Determine the [x, y] coordinate at the center of the cell enclosing the given text.  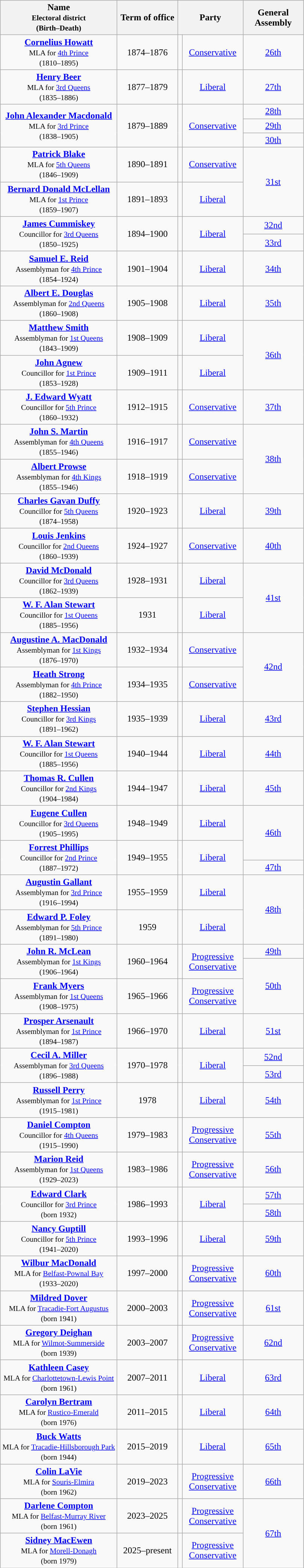
1924–1927 [147, 546]
Daniel ComptonCouncillor for 4th Queens(1915–1990) [59, 1135]
54th [273, 1100]
58th [273, 1213]
1901–1904 [147, 268]
2025–present [147, 1551]
40th [273, 546]
J. Edward WyattCouncillor for 5th Prince(1860–1932) [59, 407]
Stephen HessianCouncillor for 3rd Kings(1891–1962) [59, 719]
27th [273, 87]
Cornelius HowattMLA for 4th Prince(1810–1895) [59, 52]
36th [273, 355]
Matthew SmithAssemblyman for 1st Queens(1843–1909) [59, 338]
1966–1970 [147, 1031]
Cecil A. MillerAssemblyman for 3rd Queens(1896–1988) [59, 1066]
Bernard Donald McLellanMLA for 1st Prince(1859–1907) [59, 199]
Party [210, 18]
1877–1879 [147, 87]
John R. McLeanAssemblyman for 1st Kings(1906–1964) [59, 962]
46th [273, 833]
Augustin GallantAssemblyman for 3rd Prince(1916–1994) [59, 892]
1879–1889 [147, 126]
65th [273, 1446]
1908–1909 [147, 338]
31st [273, 182]
Augustine A. MacDonaldAssemblyman for 1st Kings(1876–1970) [59, 650]
37th [273, 407]
1979–1983 [147, 1135]
Charles Gavan DuffyCouncillor for 5th Queens(1874–1958) [59, 511]
53rd [273, 1074]
32nd [273, 225]
John S. MartinAssemblyman for 4th Queens(1855–1946) [59, 442]
1918–1919 [147, 476]
Heath StrongAssemblyman for 4th Prince(1882–1950) [59, 684]
52nd [273, 1057]
1965–1966 [147, 996]
1874–1876 [147, 52]
1905–1908 [147, 303]
2003–2007 [147, 1343]
Kathleen CaseyMLA for Charlottetown-Lewis Point(born 1961) [59, 1377]
NameElectoral district(Birth–Death) [59, 18]
66th [273, 1481]
Edward P. FoleyAssemblyman for 5th Prince(1891–1980) [59, 927]
Term of office [147, 18]
Wilbur MacDonaldMLA for Belfast-Pownal Bay(1933–2020) [59, 1273]
Henry BeerMLA for 3rd Queens(1835–1886) [59, 87]
1986–1993 [147, 1204]
64th [273, 1412]
2023–2025 [147, 1516]
Buck WattsMLA for Tracadie-Hillsborough Park(born 1944) [59, 1446]
1934–1935 [147, 684]
Marion ReidAssemblyman for 1st Queens(1929–2023) [59, 1169]
1931 [147, 615]
57th [273, 1195]
2007–2011 [147, 1377]
Thomas R. CullenCouncillor for 2nd Kings(1904–1984) [59, 788]
Colin LaVieMLA for Souris-Elmira(born 1962) [59, 1481]
59th [273, 1239]
1909–1911 [147, 373]
1940–1944 [147, 754]
Darlene ComptonMLA for Belfast-Murray River(born 1961) [59, 1516]
1928–1931 [147, 580]
60th [273, 1273]
1916–1917 [147, 442]
1993–1996 [147, 1239]
Russell PerryAssemblyman for 1st Prince(1915–1981) [59, 1100]
1997–2000 [147, 1273]
44th [273, 754]
1970–1978 [147, 1066]
2000–2003 [147, 1308]
1935–1939 [147, 719]
33rd [273, 242]
1948–1949 [147, 823]
50th [273, 986]
General Assembly [273, 18]
30th [273, 140]
1978 [147, 1100]
Edward ClarkCouncillor for 3rd Prince(born 1932) [59, 1204]
Albert E. DouglasAssemblyman for 2nd Queens(1860–1908) [59, 303]
1890–1891 [147, 164]
1955–1959 [147, 892]
Samuel E. ReidAssemblyman for 4th Prince(1854–1924) [59, 268]
34th [273, 268]
63rd [273, 1377]
48th [273, 909]
Mildred DoverMLA for Tracadie-Fort Augustus(born 1941) [59, 1308]
Carolyn BertramMLA for Rustico-Emerald(born 1976) [59, 1412]
29th [273, 126]
56th [273, 1169]
1944–1947 [147, 788]
61st [273, 1308]
67th [273, 1533]
Albert ProwseAssemblyman for 4th Kings(1855–1946) [59, 476]
62nd [273, 1343]
Prosper ArsenaultAssemblyman for 1st Prince(1894–1987) [59, 1031]
2015–2019 [147, 1446]
Nancy GuptillCouncillor for 5th Prince(1941–2020) [59, 1239]
35th [273, 303]
45th [273, 788]
James CummiskeyCouncillor for 3rd Queens(1850–1925) [59, 234]
1960–1964 [147, 962]
1959 [147, 927]
1894–1900 [147, 234]
1983–1986 [147, 1169]
38th [273, 459]
1949–1955 [147, 857]
1920–1923 [147, 511]
43rd [273, 719]
47th [273, 868]
42nd [273, 667]
David McDonaldCouncillor for 3rd Queens(1862–1939) [59, 580]
41st [273, 598]
26th [273, 52]
Frank MyersAssemblyman for 1st Queens(1908–1975) [59, 996]
1932–1934 [147, 650]
39th [273, 511]
49th [273, 951]
Patrick BlakeMLA for 5th Queens(1846–1909) [59, 164]
55th [273, 1135]
Louis JenkinsCouncillor for 2nd Queens(1860–1939) [59, 546]
1912–1915 [147, 407]
Gregory DeighanMLA for Wilmot-Summerside(born 1939) [59, 1343]
2019–2023 [147, 1481]
51st [273, 1031]
2011–2015 [147, 1412]
John Alexander MacdonaldMLA for 3rd Prince(1838–1905) [59, 126]
1891–1893 [147, 199]
John AgnewCouncillor for 1st Prince(1853–1928) [59, 373]
Eugene CullenCouncillor for 3rd Queens(1905–1995) [59, 823]
28th [273, 111]
Forrest PhillipsCouncillor for 2nd Prince(1887–1972) [59, 857]
Sidney MacEwenMLA for Morell-Donagh(born 1979) [59, 1551]
